Detect which cell encompasses the target text, then output its (X, Y) center coordinate. 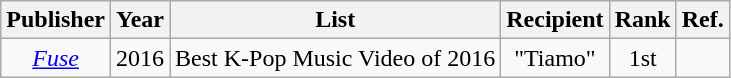
Recipient (555, 20)
Publisher (56, 20)
2016 (140, 58)
Best K-Pop Music Video of 2016 (336, 58)
Fuse (56, 58)
1st (642, 58)
List (336, 20)
Year (140, 20)
Ref. (702, 20)
"Tiamo" (555, 58)
Rank (642, 20)
